Return [X, Y] of the center of cell containing provided text 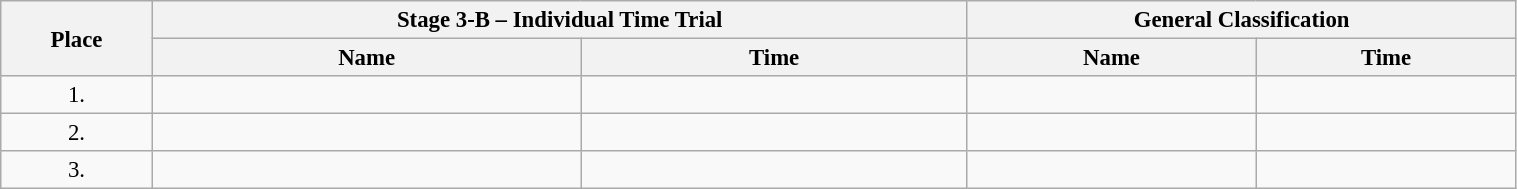
Place [76, 38]
General Classification [1242, 20]
Stage 3-B – Individual Time Trial [560, 20]
1. [76, 95]
3. [76, 170]
2. [76, 133]
